Provide the (X, Y) coordinate of the cell's center where the given text is located.  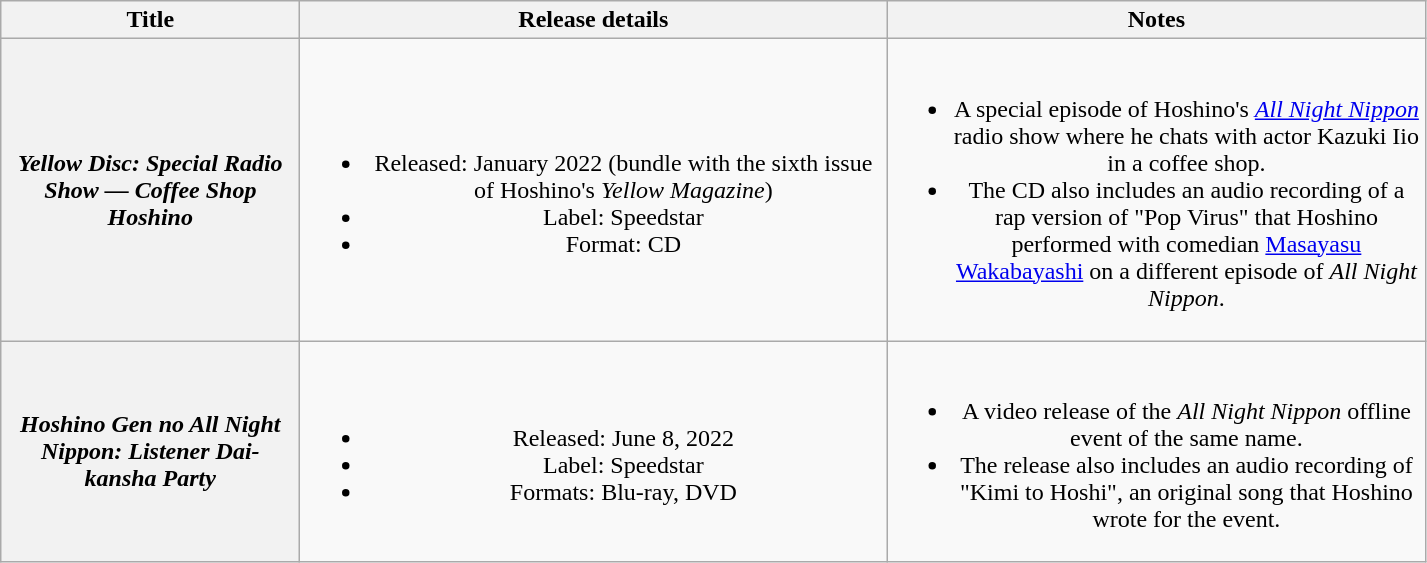
Hoshino Gen no All Night Nippon: Listener Dai-kansha Party (150, 452)
Notes (1156, 20)
Release details (594, 20)
Released: January 2022 (bundle with the sixth issue of Hoshino's Yellow Magazine)Label: SpeedstarFormat: CD (594, 190)
Released: June 8, 2022Label: SpeedstarFormats: Blu-ray, DVD (594, 452)
Yellow Disc: Special Radio Show — Coffee Shop Hoshino (150, 190)
Title (150, 20)
